Output the (X, Y) coordinate of the center of the cell containing the given text.  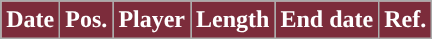
Length (233, 20)
Date (30, 20)
Player (152, 20)
Pos. (86, 20)
End date (327, 20)
Ref. (406, 20)
